Return (x, y) of the center of cell containing provided text 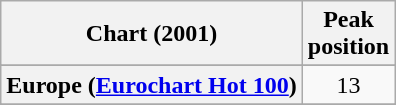
Peakposition (348, 34)
Europe (Eurochart Hot 100) (152, 85)
13 (348, 85)
Chart (2001) (152, 34)
